From the cell containing the given text, extract its center point as (x, y) coordinate. 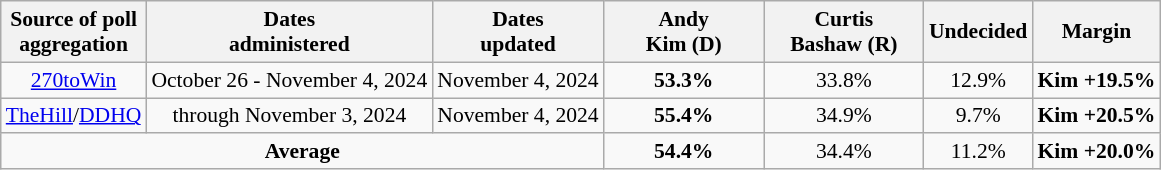
Datesupdated (518, 32)
Undecided (978, 32)
270toWin (74, 80)
12.9% (978, 80)
Kim +20.5% (1096, 116)
through November 3, 2024 (289, 116)
Source of pollaggregation (74, 32)
53.3% (684, 80)
11.2% (978, 152)
Kim +19.5% (1096, 80)
CurtisBashaw (R) (844, 32)
55.4% (684, 116)
Datesadministered (289, 32)
9.7% (978, 116)
33.8% (844, 80)
Average (302, 152)
Kim +20.0% (1096, 152)
34.4% (844, 152)
34.9% (844, 116)
54.4% (684, 152)
Margin (1096, 32)
October 26 - November 4, 2024 (289, 80)
TheHill/DDHQ (74, 116)
AndyKim (D) (684, 32)
